Capture the cell that displays the provided text and extract its [X, Y] central coordinate. 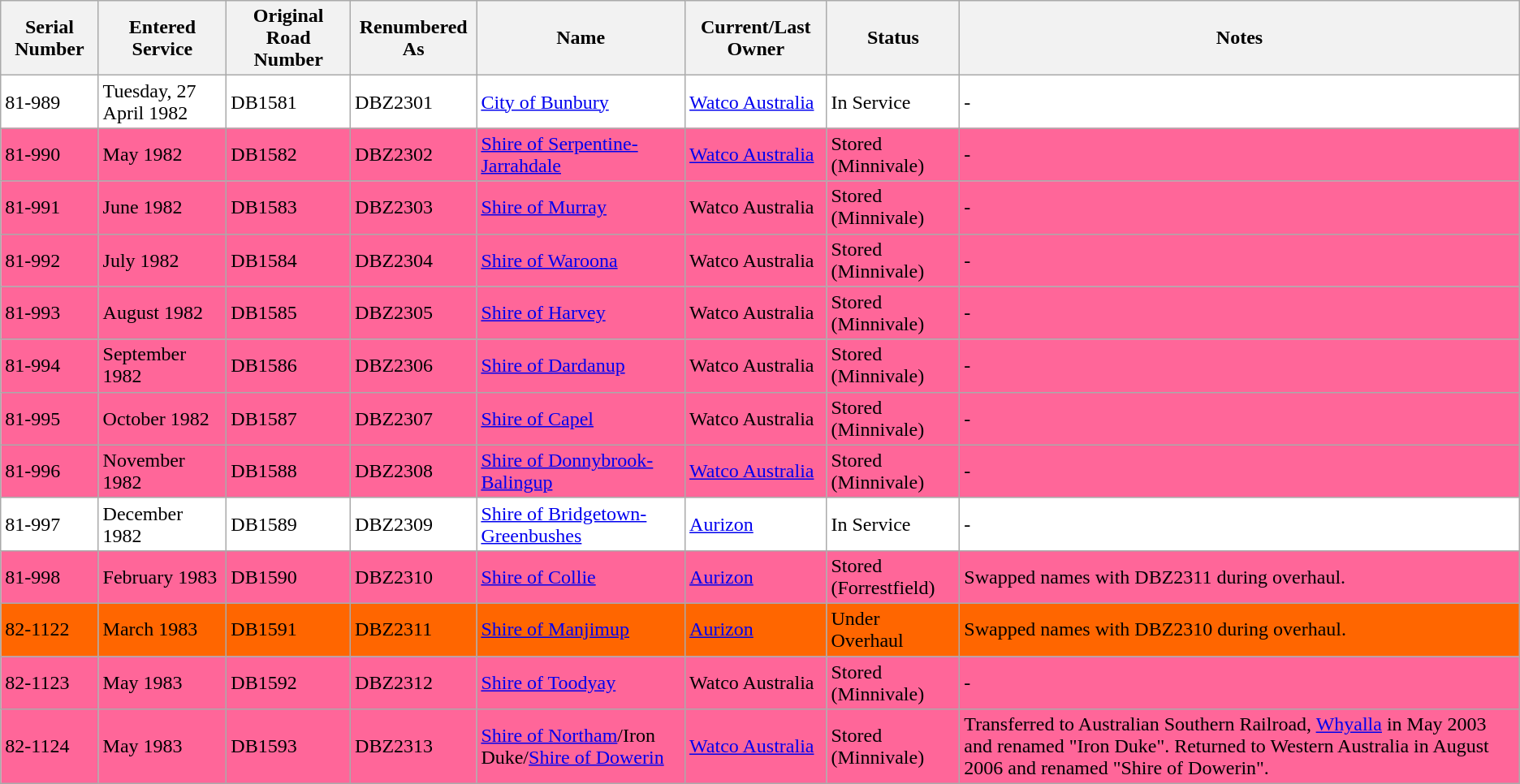
Shire of Murray [581, 208]
DB1589 [289, 524]
DBZ2301 [414, 102]
81-993 [50, 313]
September 1982 [162, 365]
DB1583 [289, 208]
DBZ2307 [414, 419]
81-990 [50, 154]
May 1982 [162, 154]
Shire of Bridgetown-Greenbushes [581, 524]
Shire of Dardanup [581, 365]
DB1588 [289, 471]
DB1585 [289, 313]
DB1586 [289, 365]
DBZ2309 [414, 524]
DBZ2312 [414, 682]
Swapped names with DBZ2311 during overhaul. [1239, 576]
Stored (Forrestfield) [893, 576]
81-995 [50, 419]
81-997 [50, 524]
Name [581, 38]
City of Bunbury [581, 102]
DBZ2304 [414, 260]
81-989 [50, 102]
DBZ2308 [414, 471]
Status [893, 38]
DB1584 [289, 260]
DBZ2305 [414, 313]
DBZ2310 [414, 576]
Shire of Collie [581, 576]
Tuesday, 27 April 1982 [162, 102]
February 1983 [162, 576]
August 1982 [162, 313]
Shire of Manjimup [581, 630]
81-994 [50, 365]
82-1124 [50, 747]
Shire of Serpentine-Jarrahdale [581, 154]
DBZ2302 [414, 154]
Entered Service [162, 38]
DB1593 [289, 747]
December 1982 [162, 524]
July 1982 [162, 260]
DB1591 [289, 630]
DBZ2311 [414, 630]
Notes [1239, 38]
Shire of Toodyay [581, 682]
June 1982 [162, 208]
March 1983 [162, 630]
Swapped names with DBZ2310 during overhaul. [1239, 630]
Shire of Waroona [581, 260]
DBZ2303 [414, 208]
Shire of Harvey [581, 313]
82-1122 [50, 630]
Shire of Donnybrook-Balingup [581, 471]
DB1582 [289, 154]
Original Road Number [289, 38]
81-991 [50, 208]
82-1123 [50, 682]
81-998 [50, 576]
DB1592 [289, 682]
81-996 [50, 471]
DBZ2313 [414, 747]
Current/Last Owner [756, 38]
DB1587 [289, 419]
Under Overhaul [893, 630]
Renumbered As [414, 38]
DBZ2306 [414, 365]
Shire of Capel [581, 419]
November 1982 [162, 471]
DB1590 [289, 576]
Shire of Northam/Iron Duke/Shire of Dowerin [581, 747]
81-992 [50, 260]
Serial Number [50, 38]
DB1581 [289, 102]
October 1982 [162, 419]
